Identify which cell holds the provided text, then report its (X, Y) central coordinate. 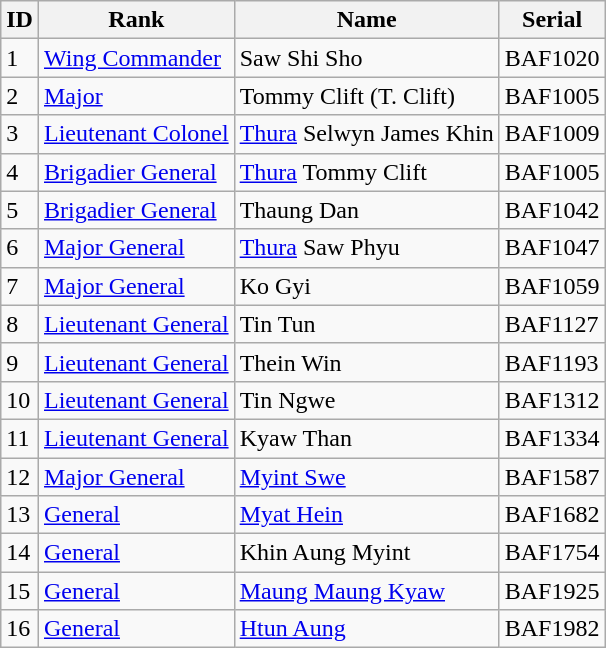
7 (20, 286)
14 (20, 553)
Ko Gyi (366, 286)
BAF1193 (552, 362)
BAF1982 (552, 629)
BAF1020 (552, 58)
ID (20, 20)
8 (20, 324)
Myint Swe (366, 477)
Thaung Dan (366, 210)
Maung Maung Kyaw (366, 591)
13 (20, 515)
Myat Hein (366, 515)
16 (20, 629)
Kyaw Than (366, 438)
BAF1047 (552, 248)
BAF1682 (552, 515)
Lieutenant Colonel (136, 134)
Thein Win (366, 362)
10 (20, 400)
5 (20, 210)
BAF1312 (552, 400)
BAF1334 (552, 438)
1 (20, 58)
Tommy Clift (T. Clift) (366, 96)
Name (366, 20)
2 (20, 96)
BAF1925 (552, 591)
Htun Aung (366, 629)
12 (20, 477)
BAF1587 (552, 477)
Tin Ngwe (366, 400)
Tin Tun (366, 324)
Saw Shi Sho (366, 58)
Thura Tommy Clift (366, 172)
15 (20, 591)
BAF1127 (552, 324)
Khin Aung Myint (366, 553)
Rank (136, 20)
BAF1754 (552, 553)
11 (20, 438)
9 (20, 362)
Thura Saw Phyu (366, 248)
Major (136, 96)
4 (20, 172)
BAF1009 (552, 134)
BAF1059 (552, 286)
Wing Commander (136, 58)
3 (20, 134)
6 (20, 248)
Thura Selwyn James Khin (366, 134)
BAF1042 (552, 210)
Serial (552, 20)
